Provide the [x, y] coordinate of the cell's center where the given text is located.  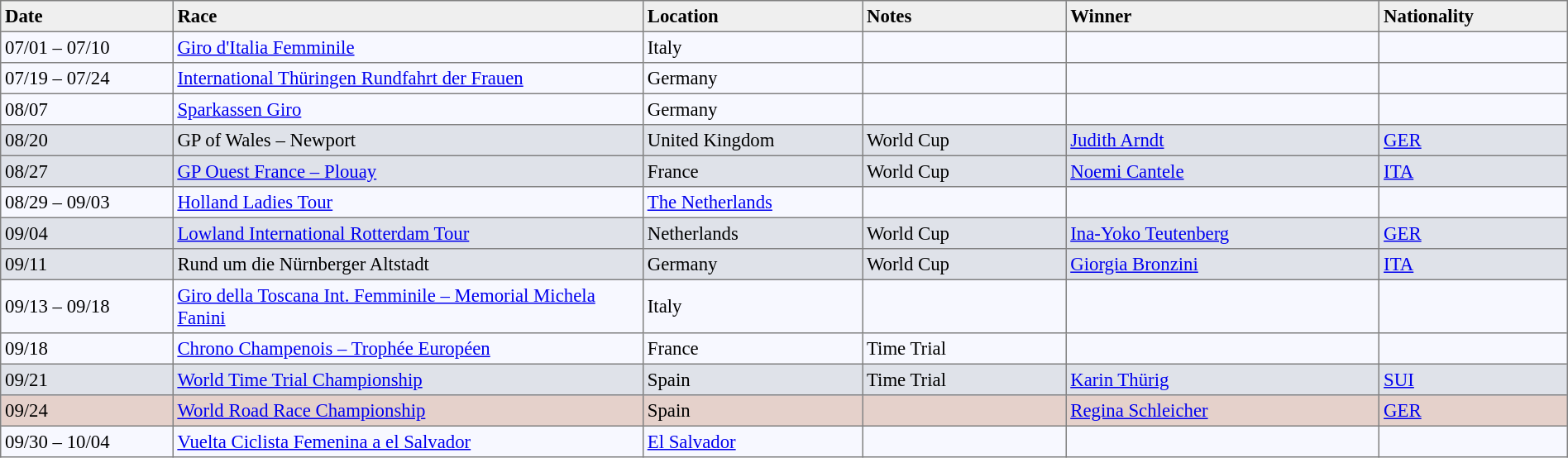
Location [753, 17]
Netherlands [753, 233]
Giorgia Bronzini [1222, 265]
Karin Thürig [1222, 379]
Lowland International Rotterdam Tour [408, 233]
International Thüringen Rundfahrt der Frauen [408, 79]
Noemi Cantele [1222, 171]
Vuelta Ciclista Femenina a el Salvador [408, 441]
World Time Trial Championship [408, 379]
08/20 [87, 141]
08/29 – 09/03 [87, 203]
Giro della Toscana Int. Femminile – Memorial Michela Fanini [408, 306]
Regina Schleicher [1222, 411]
World Road Race Championship [408, 411]
Rund um die Nürnberger Altstadt [408, 265]
09/24 [87, 411]
Ina-Yoko Teutenberg [1222, 233]
El Salvador [753, 441]
United Kingdom [753, 141]
The Netherlands [753, 203]
Race [408, 17]
09/13 – 09/18 [87, 306]
07/19 – 07/24 [87, 79]
09/04 [87, 233]
Notes [964, 17]
Judith Arndt [1222, 141]
09/30 – 10/04 [87, 441]
GP of Wales – Newport [408, 141]
GP Ouest France – Plouay [408, 171]
08/27 [87, 171]
08/07 [87, 109]
Sparkassen Giro [408, 109]
09/21 [87, 379]
09/11 [87, 265]
Nationality [1474, 17]
09/18 [87, 349]
Date [87, 17]
Winner [1222, 17]
Giro d'Italia Femminile [408, 47]
Chrono Champenois – Trophée Européen [408, 349]
07/01 – 07/10 [87, 47]
SUI [1474, 379]
Holland Ladies Tour [408, 203]
